Find where the given text appears and provide that cell's center as [x, y] coordinate. 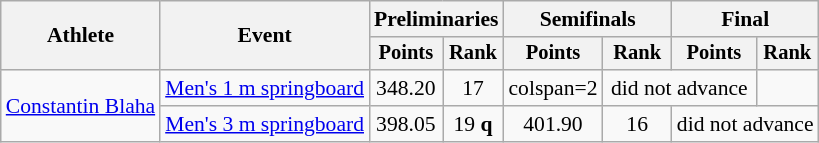
Preliminaries [436, 19]
Final [746, 19]
Constantin Blaha [80, 106]
colspan=2 [552, 88]
17 [474, 88]
19 q [474, 124]
Semifinals [587, 19]
348.20 [406, 88]
Men's 3 m springboard [264, 124]
Men's 1 m springboard [264, 88]
401.90 [552, 124]
Event [264, 36]
Athlete [80, 36]
16 [638, 124]
398.05 [406, 124]
